Identify which cell holds the provided text, then report its (X, Y) central coordinate. 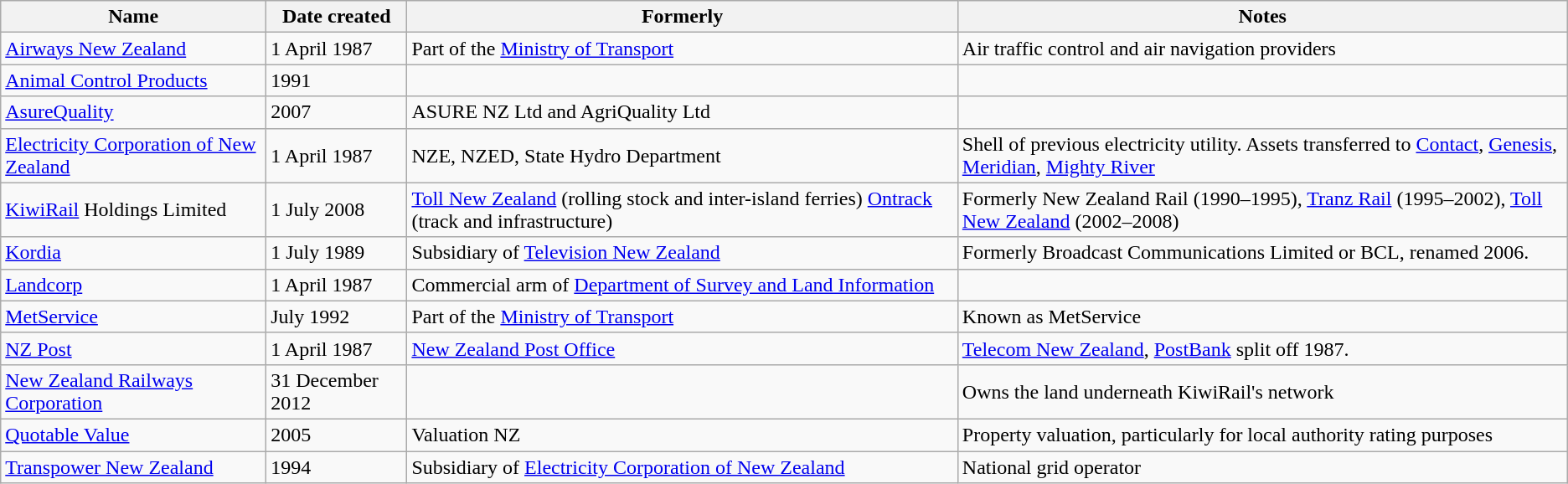
Formerly Broadcast Communications Limited or BCL, renamed 2006. (1262, 253)
Landcorp (134, 285)
KiwiRail Holdings Limited (134, 209)
Known as MetService (1262, 317)
New Zealand Post Office (682, 348)
1 July 1989 (337, 253)
Commercial arm of Department of Survey and Land Information (682, 285)
Toll New Zealand (rolling stock and inter-island ferries) Ontrack (track and infrastructure) (682, 209)
Air traffic control and air navigation providers (1262, 49)
Quotable Value (134, 435)
NZE, NZED, State Hydro Department (682, 156)
Valuation NZ (682, 435)
MetService (134, 317)
Owns the land underneath KiwiRail's network (1262, 392)
Transpower New Zealand (134, 466)
2007 (337, 112)
Formerly (682, 17)
Subsidiary of Television New Zealand (682, 253)
Shell of previous electricity utility. Assets transferred to Contact, Genesis, Meridian, Mighty River (1262, 156)
31 December 2012 (337, 392)
Telecom New Zealand, PostBank split off 1987. (1262, 348)
Formerly New Zealand Rail (1990–1995), Tranz Rail (1995–2002), Toll New Zealand (2002–2008) (1262, 209)
NZ Post (134, 348)
Kordia (134, 253)
Name (134, 17)
1994 (337, 466)
Date created (337, 17)
National grid operator (1262, 466)
Electricity Corporation of New Zealand (134, 156)
AsureQuality (134, 112)
Notes (1262, 17)
Airways New Zealand (134, 49)
Property valuation, particularly for local authority rating purposes (1262, 435)
July 1992 (337, 317)
2005 (337, 435)
Animal Control Products (134, 80)
Subsidiary of Electricity Corporation of New Zealand (682, 466)
1991 (337, 80)
1 July 2008 (337, 209)
ASURE NZ Ltd and AgriQuality Ltd (682, 112)
New Zealand Railways Corporation (134, 392)
